Output the (x, y) coordinate of the center of the cell containing the given text.  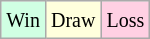
Win (24, 20)
Draw (72, 20)
Loss (126, 20)
